Locate the cell with the specified text and output its (x, y) center coordinate. 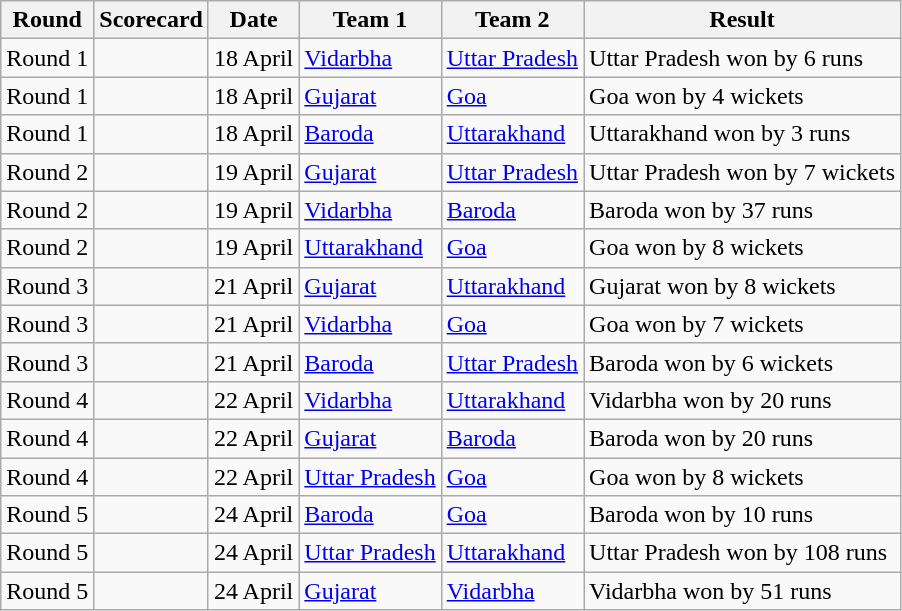
Uttarakhand won by 3 runs (742, 134)
Team 2 (512, 20)
Baroda won by 37 runs (742, 210)
Result (742, 20)
Uttar Pradesh won by 7 wickets (742, 172)
Baroda won by 6 wickets (742, 362)
Uttar Pradesh won by 6 runs (742, 58)
Vidarbha won by 20 runs (742, 400)
Gujarat won by 8 wickets (742, 286)
Baroda won by 10 runs (742, 515)
Baroda won by 20 runs (742, 438)
Uttar Pradesh won by 108 runs (742, 553)
Round (48, 20)
Date (253, 20)
Team 1 (370, 20)
Scorecard (152, 20)
Vidarbha won by 51 runs (742, 591)
Goa won by 4 wickets (742, 96)
Goa won by 7 wickets (742, 324)
